Detect which cell encompasses the target text, then output its [X, Y] center coordinate. 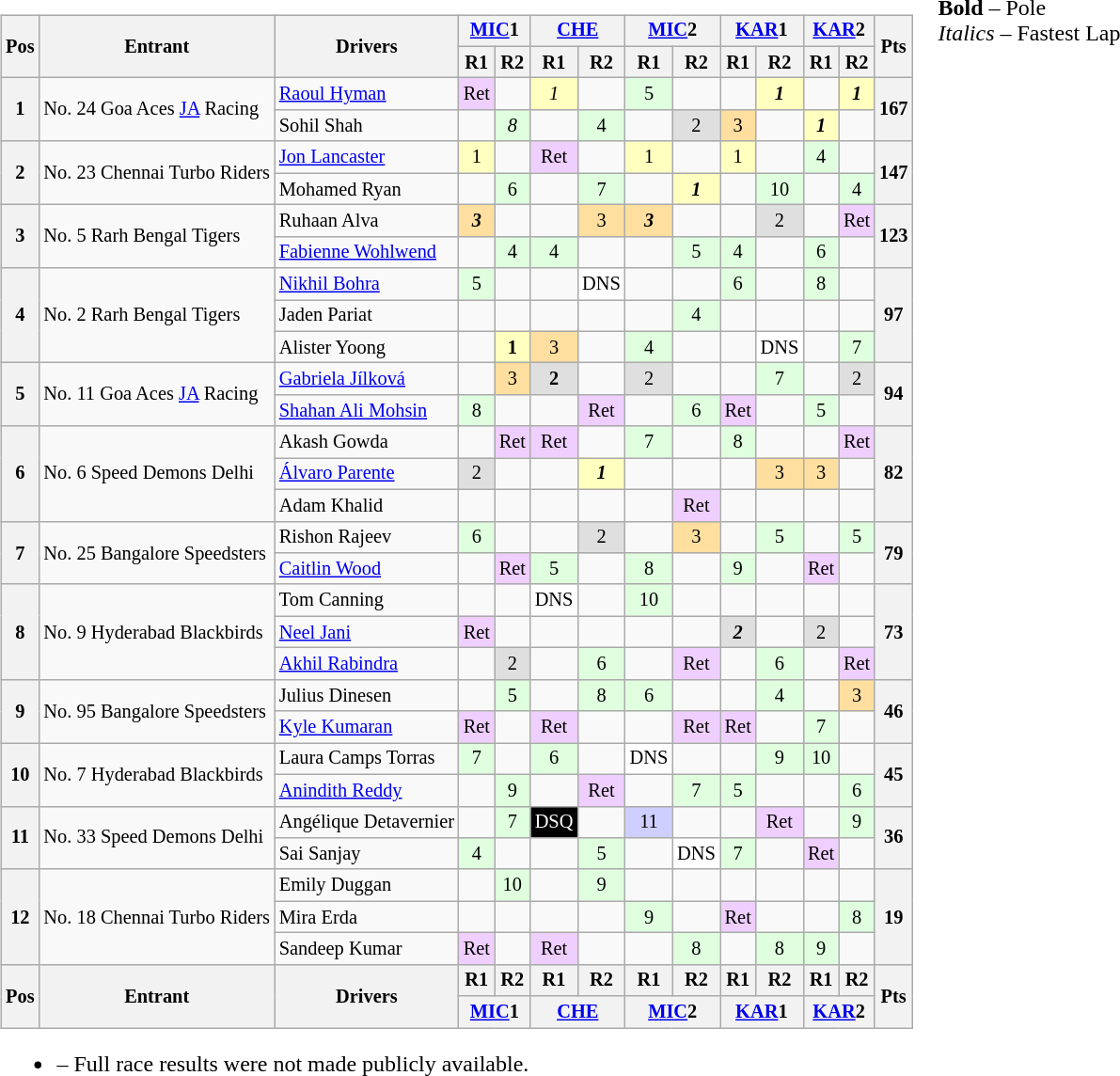
82 [893, 474]
No. 24 Goa Aces JA Racing [156, 109]
97 [893, 316]
No. 95 Bangalore Speedsters [156, 711]
Kyle Kumaran [367, 727]
DSQ [554, 822]
Akash Gowda [367, 442]
123 [893, 237]
46 [893, 711]
No. 25 Bangalore Speedsters [156, 553]
Adam Khalid [367, 505]
Sandeep Kumar [367, 949]
Laura Camps Torras [367, 759]
No. 18 Chennai Turbo Riders [156, 916]
Caitlin Wood [367, 569]
45 [893, 775]
No. 2 Rarh Bengal Tigers [156, 316]
Shahan Ali Mohsin [367, 411]
147 [893, 173]
Anindith Reddy [367, 790]
No. 5 Rarh Bengal Tigers [156, 237]
Ruhaan Alva [367, 221]
Angélique Detavernier [367, 822]
No. 9 Hyderabad Blackbirds [156, 632]
Jon Lancaster [367, 157]
Emily Duggan [367, 885]
94 [893, 395]
No. 11 Goa Aces JA Racing [156, 395]
Tom Canning [367, 600]
Akhil Rabindra [367, 664]
Álvaro Parente [367, 474]
Raoul Hyman [367, 94]
Sohil Shah [367, 126]
73 [893, 632]
19 [893, 916]
No. 7 Hyderabad Blackbirds [156, 775]
Jaden Pariat [367, 316]
Julius Dinesen [367, 695]
Nikhil Bohra [367, 284]
167 [893, 109]
No. 33 Speed Demons Delhi [156, 837]
No. 23 Chennai Turbo Riders [156, 173]
12 [20, 916]
Mira Erda [367, 917]
Fabienne Wohlwend [367, 252]
Rishon Rajeev [367, 537]
Neel Jani [367, 632]
Gabriela Jílková [367, 379]
79 [893, 553]
Alister Yoong [367, 347]
No. 6 Speed Demons Delhi [156, 474]
Sai Sanjay [367, 854]
Mohamed Ryan [367, 189]
36 [893, 837]
